Return the [X, Y] coordinate for the center point of the cell that contains the specified text.  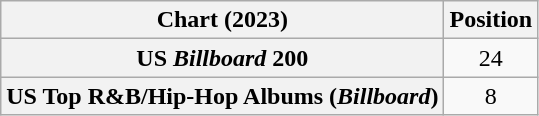
24 [491, 58]
Position [491, 20]
US Top R&B/Hip-Hop Albums (Billboard) [222, 96]
Chart (2023) [222, 20]
US Billboard 200 [222, 58]
8 [491, 96]
